For the text-containing cell, return its midpoint in [X, Y] coordinate format. 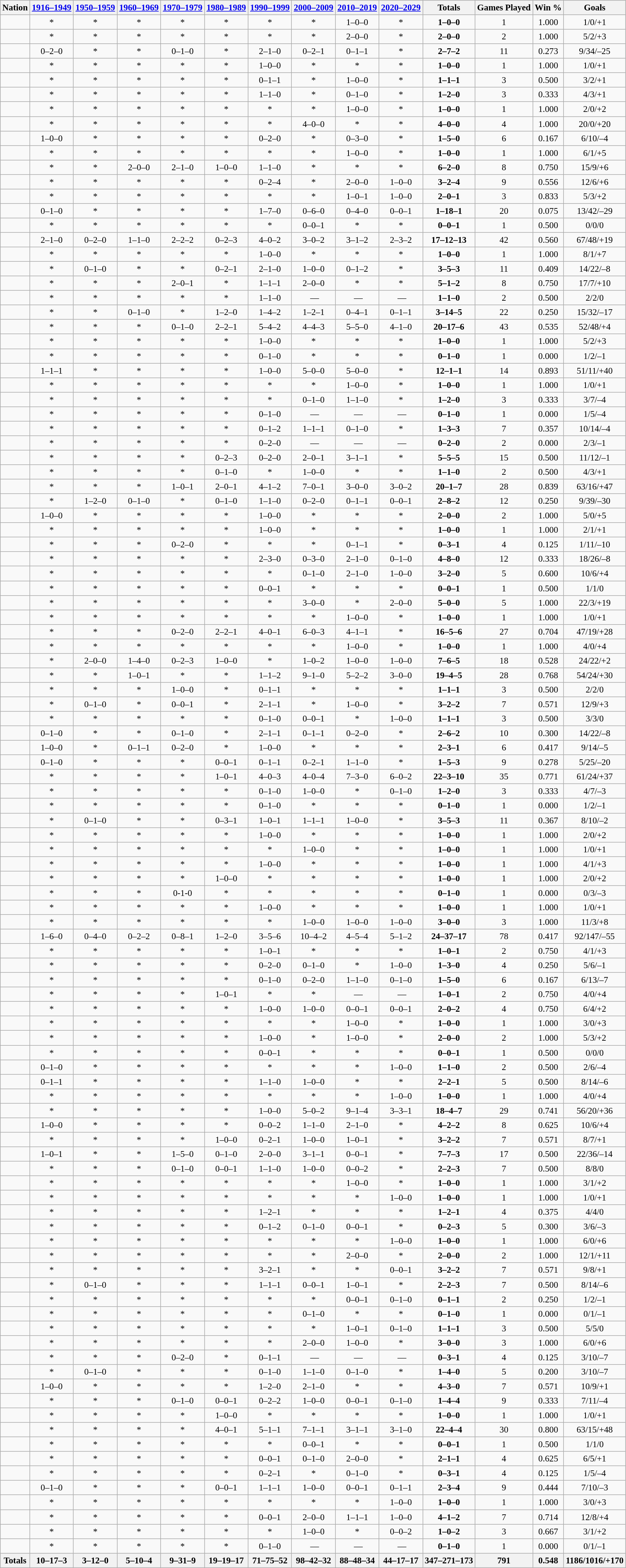
1–6–0 [52, 936]
347–271–173 [449, 1560]
61/24/+37 [595, 777]
1–3–0 [449, 965]
17 [504, 1154]
52/48/+4 [595, 327]
3/7/–4 [595, 400]
2020–2029 [401, 8]
0-1-0 [183, 893]
22/36/–14 [595, 1154]
9/34/–25 [595, 51]
24–37–17 [449, 936]
18/26/–8 [595, 559]
30 [504, 1430]
17–12–13 [449, 240]
3–12–0 [95, 1560]
1186/1016/+170 [595, 1560]
9–1–4 [357, 1111]
1–1–2 [270, 675]
5/5/0 [595, 1328]
10 [504, 733]
2–8–2 [449, 501]
5–0–2 [313, 1111]
0.075 [548, 211]
0–6–0 [313, 211]
19–4–5 [449, 675]
15 [504, 457]
3–2–0 [449, 574]
7–7–3 [449, 1154]
2/6/–4 [595, 1067]
4–2–2 [449, 1125]
0.893 [548, 371]
4–3–0 [449, 1386]
4–8–0 [449, 559]
Win % [548, 8]
2–3–2 [401, 240]
0.444 [548, 1488]
12/8/+4 [595, 1517]
15/9/+6 [595, 167]
20–17–6 [449, 327]
0.200 [548, 1372]
0.714 [548, 1517]
11/3/+8 [595, 922]
35 [504, 777]
0.528 [548, 661]
5–2–2 [357, 675]
12/6/+6 [595, 182]
5–1–1 [270, 1430]
3–2–4 [449, 182]
29 [504, 1111]
16–5–6 [449, 632]
0.535 [548, 327]
0.600 [548, 574]
15/32/–17 [595, 312]
22/3/+19 [595, 603]
6–0–2 [401, 777]
24/22/+2 [595, 661]
3–1–0 [401, 1430]
0.409 [548, 269]
9/39/–30 [595, 501]
0.548 [548, 1560]
4/7/–3 [595, 791]
0.839 [548, 487]
0.741 [548, 1111]
3–3–1 [401, 1111]
1–18–1 [449, 211]
63/15/+48 [595, 1430]
2–3–0 [270, 559]
14 [504, 371]
0.367 [548, 820]
11/12/–1 [595, 457]
20 [504, 211]
67/48/+19 [595, 240]
0–8–1 [183, 936]
20/0/+20 [595, 124]
18–4–7 [449, 1111]
Games Played [504, 8]
4–0–2 [270, 240]
10/9/+1 [595, 1386]
6/13/–7 [595, 980]
0.556 [548, 182]
18 [504, 661]
12/9/+3 [595, 704]
12/1/+11 [595, 1256]
6–0–3 [313, 632]
1–7–0 [270, 211]
6–2–0 [449, 167]
5/25/–20 [595, 762]
5–4–2 [270, 327]
4–1–0 [401, 327]
19–19–17 [226, 1560]
2–7–2 [449, 51]
4–5–4 [357, 936]
Goals [595, 8]
3–1–2 [357, 240]
43 [504, 327]
0.800 [548, 1430]
1–4–2 [270, 312]
0.771 [548, 777]
3/3/0 [595, 719]
6/5/+1 [595, 1459]
2–2–2 [183, 240]
13/42/–29 [595, 211]
5–5–5 [449, 457]
98–42–32 [313, 1560]
9–1–0 [313, 675]
6/10/–4 [595, 138]
1990–1999 [270, 8]
51/11/+40 [595, 371]
78 [504, 936]
22 [504, 312]
1960–1969 [139, 8]
9–31–9 [183, 1560]
0/3/–3 [595, 893]
20–1–7 [449, 487]
1970–1979 [183, 8]
0.357 [548, 428]
1–5–3 [449, 762]
7–0–1 [313, 487]
1–3–3 [449, 428]
4–0–3 [270, 777]
22–3–10 [449, 777]
7/11/–4 [595, 1401]
6/1/+5 [595, 153]
42 [504, 240]
0–4–1 [357, 312]
17/7/+10 [595, 283]
12–1–1 [449, 371]
10–17–3 [52, 1560]
5–5–0 [357, 327]
10/14/–4 [595, 428]
2–3–1 [449, 748]
9/14/–5 [595, 748]
0.704 [548, 632]
3–14–5 [449, 312]
54/24/+30 [595, 675]
56/20/+36 [595, 1111]
4–0–4 [313, 777]
7–3–0 [357, 777]
88–48–34 [357, 1560]
10–4–2 [313, 936]
791 [504, 1560]
3–2–1 [270, 1270]
27 [504, 632]
2000–2009 [313, 8]
7–6–5 [449, 661]
1950–1959 [95, 8]
Nation [15, 8]
3/2/+1 [595, 80]
7–1–1 [313, 1430]
3/6/–3 [595, 1227]
4/4/0 [595, 1212]
8/8/0 [595, 1168]
22–4–4 [449, 1430]
0.375 [548, 1212]
47/19/+28 [595, 632]
0.560 [548, 240]
0.768 [548, 675]
2/1/+1 [595, 530]
2–6–2 [449, 733]
5/6/–1 [595, 965]
3–5–6 [270, 936]
92/147/–55 [595, 936]
2–3–4 [449, 1488]
2010–2019 [357, 8]
8/1/+7 [595, 254]
0.833 [548, 196]
2/3/–1 [595, 443]
9/8/+1 [595, 1270]
5/0/+5 [595, 516]
1980–1989 [226, 8]
4–1–1 [357, 632]
1916–1949 [52, 8]
71–75–52 [270, 1560]
4–4–3 [313, 327]
7/10/–3 [595, 1488]
0–2–4 [270, 182]
0.667 [548, 1531]
63/16/+47 [595, 487]
1–4–4 [449, 1401]
2–0–2 [449, 1009]
8/7/+1 [595, 1140]
1/11/–10 [595, 545]
0.273 [548, 51]
44–17–17 [401, 1560]
6/4/+2 [595, 1009]
0.278 [548, 762]
8/10/–2 [595, 820]
5–10–4 [139, 1560]
